Search for the cell housing the specified text and yield its [X, Y] center coordinate. 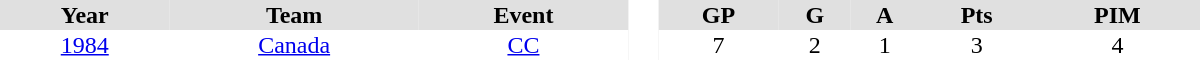
G [815, 15]
Team [294, 15]
PIM [1118, 15]
3 [976, 45]
GP [718, 15]
A [885, 15]
1 [885, 45]
2 [815, 45]
1984 [85, 45]
Event [524, 15]
CC [524, 45]
4 [1118, 45]
Canada [294, 45]
Year [85, 15]
7 [718, 45]
Pts [976, 15]
